Return [x, y] of the center of cell containing provided text 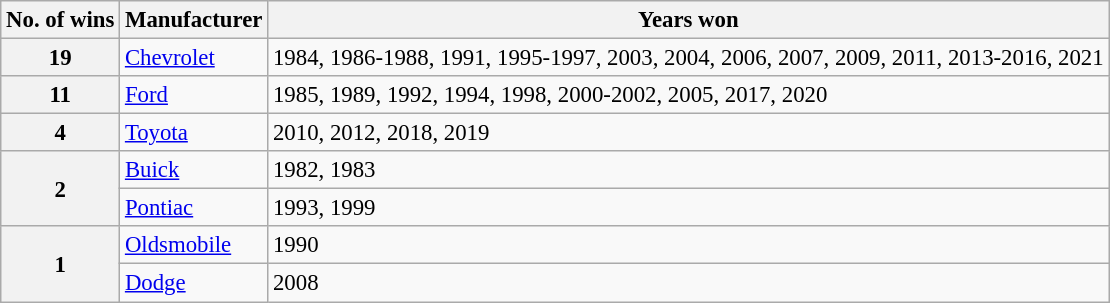
No. of wins [60, 20]
1 [60, 264]
Dodge [194, 283]
2 [60, 188]
Oldsmobile [194, 245]
Toyota [194, 133]
4 [60, 133]
Years won [688, 20]
2008 [688, 283]
1990 [688, 245]
Pontiac [194, 208]
11 [60, 95]
2010, 2012, 2018, 2019 [688, 133]
Manufacturer [194, 20]
1993, 1999 [688, 208]
Buick [194, 170]
1984, 1986-1988, 1991, 1995-1997, 2003, 2004, 2006, 2007, 2009, 2011, 2013-2016, 2021 [688, 58]
19 [60, 58]
Ford [194, 95]
1982, 1983 [688, 170]
1985, 1989, 1992, 1994, 1998, 2000-2002, 2005, 2017, 2020 [688, 95]
Chevrolet [194, 58]
